From the cell containing the given text, extract its center point as (X, Y) coordinate. 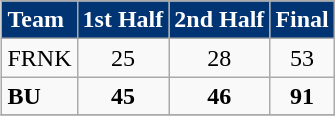
53 (302, 58)
25 (123, 58)
28 (220, 58)
1st Half (123, 20)
FRNK (40, 58)
45 (123, 96)
46 (220, 96)
Final (302, 20)
Team (40, 20)
BU (40, 96)
91 (302, 96)
2nd Half (220, 20)
